Capture the cell that displays the provided text and extract its (x, y) central coordinate. 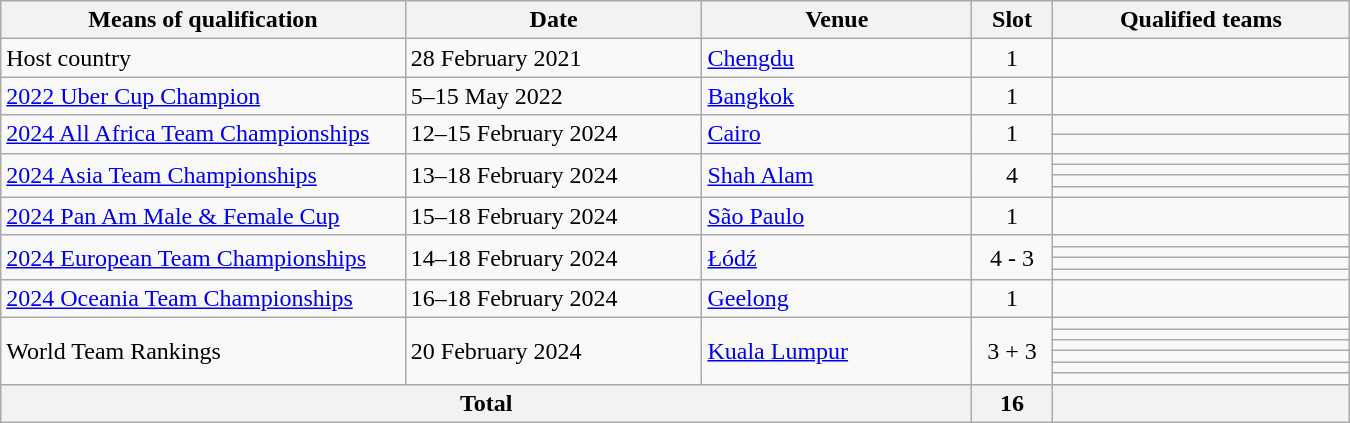
Bangkok (837, 96)
Venue (837, 20)
20 February 2024 (554, 351)
2024 Asia Team Championships (204, 175)
Slot (1012, 20)
Łódź (837, 257)
4 - 3 (1012, 257)
12–15 February 2024 (554, 134)
São Paulo (837, 216)
28 February 2021 (554, 58)
Chengdu (837, 58)
13–18 February 2024 (554, 175)
3 + 3 (1012, 351)
Kuala Lumpur (837, 351)
World Team Rankings (204, 351)
Means of qualification (204, 20)
16–18 February 2024 (554, 299)
2024 All Africa Team Championships (204, 134)
2022 Uber Cup Champion (204, 96)
2024 Oceania Team Championships (204, 299)
Host country (204, 58)
Date (554, 20)
15–18 February 2024 (554, 216)
Cairo (837, 134)
2024 European Team Championships (204, 257)
Shah Alam (837, 175)
14–18 February 2024 (554, 257)
Qualified teams (1202, 20)
2024 Pan Am Male & Female Cup (204, 216)
16 (1012, 403)
5–15 May 2022 (554, 96)
Total (486, 403)
Geelong (837, 299)
4 (1012, 175)
